Scan for the cell matching the given text and deliver its [x, y] coordinate at center. 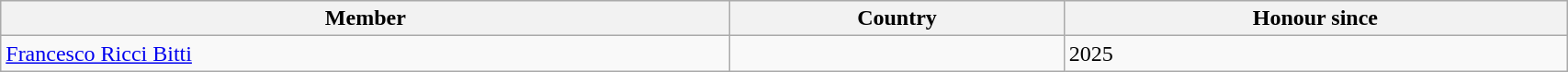
Francesco Ricci Bitti [366, 54]
Honour since [1315, 18]
Member [366, 18]
2025 [1315, 54]
Country [897, 18]
